For the text-containing cell, return its midpoint in [X, Y] coordinate format. 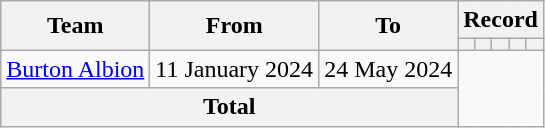
Total [230, 107]
Team [76, 26]
Record [501, 20]
24 May 2024 [388, 69]
From [234, 26]
11 January 2024 [234, 69]
To [388, 26]
Burton Albion [76, 69]
